Detect which cell encompasses the target text, then output its (X, Y) center coordinate. 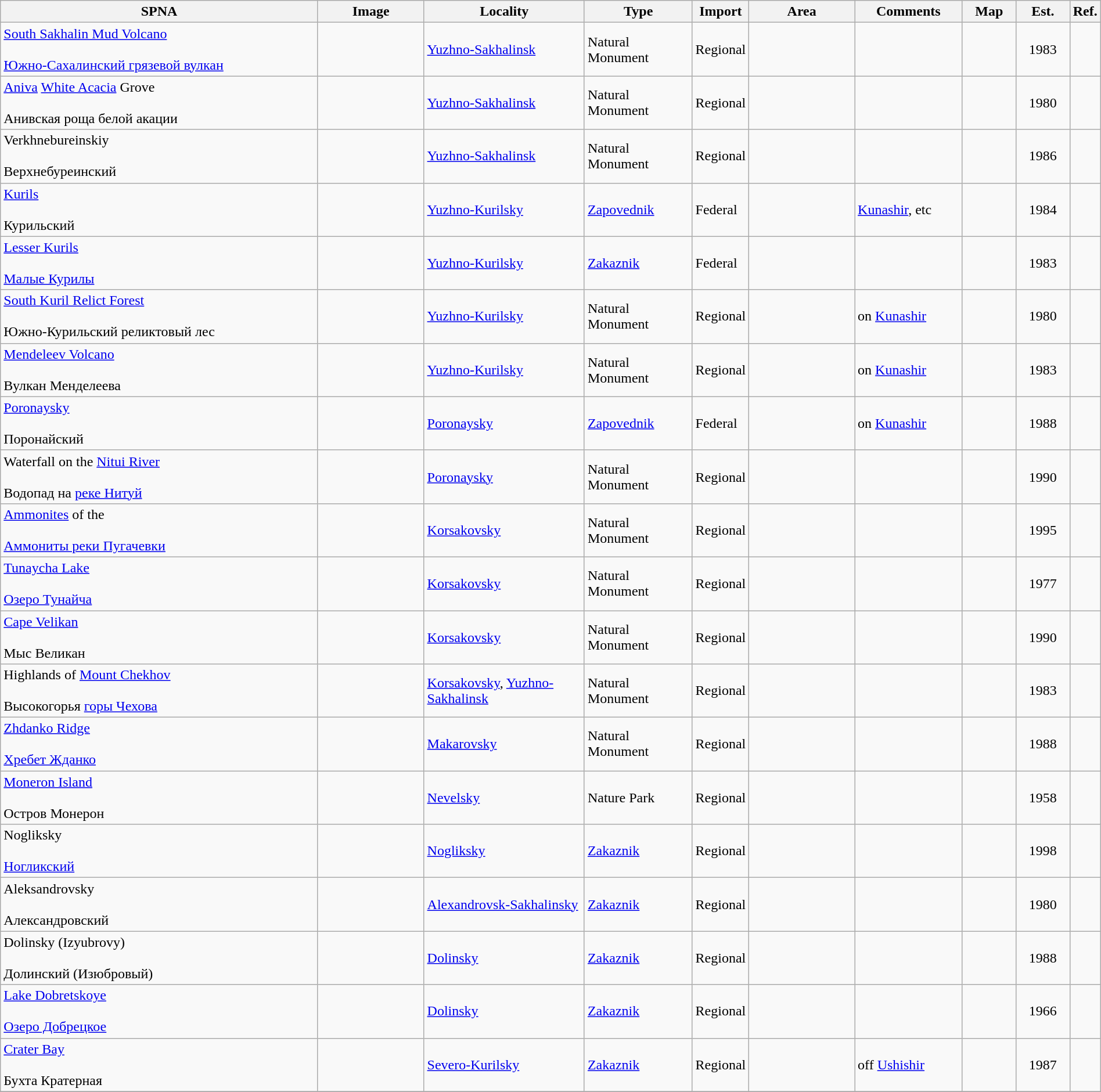
1984 (1043, 210)
Alexandrovsk-Sakhalinsky (504, 904)
PoronayskyПоронайский (159, 423)
Area (802, 12)
Image (370, 12)
Mendeleev VolcanoВулкан Менделеева (159, 370)
1987 (1043, 1065)
Moneron IslandОстров Монерон (159, 798)
Comments (908, 12)
1966 (1043, 1011)
Makarovsky (504, 744)
Map (990, 12)
Highlands of Mount ChekhovВысокогорья горы Чехова (159, 691)
KurilsКурильский (159, 210)
Nature Park (638, 798)
1998 (1043, 851)
Aniva White Acacia GroveАнивская роща белой акации (159, 103)
Zhdanko RidgeХребет Жданко (159, 744)
Type (638, 12)
Waterfall on the Nitui RiverВодопад на реке Нитуй (159, 477)
1995 (1043, 530)
Lake DobretskoyeОзеро Добрецкое (159, 1011)
NoglikskyНогликский (159, 851)
Nogliksky (504, 851)
Ref. (1085, 12)
Import (721, 12)
South Sakhalin Mud VolcanoЮжно-Сахалинский грязевой вулкан (159, 49)
Locality (504, 12)
off Ushishir (908, 1065)
1986 (1043, 156)
Est. (1043, 12)
Crater BayБухта Кратерная (159, 1065)
Tunaycha LakeОзеро Тунайча (159, 583)
Kunashir, etc (908, 210)
Lesser KurilsМалые Курилы (159, 263)
Dolinsky (Izyubrovy)Долинский (Изюбровый) (159, 958)
Cape VelikanМыс Великан (159, 637)
1977 (1043, 583)
Korsakovsky, Yuzhno-Sakhalinsk (504, 691)
1958 (1043, 798)
Ammonites of the Аммониты реки Пугачевки (159, 530)
Nevelsky (504, 798)
VerkhnebureinskiyВерхнебуреинский (159, 156)
Severo-Kurilsky (504, 1065)
AleksandrovskyАлександровский (159, 904)
SPNA (159, 12)
South Kuril Relict ForestЮжно-Курильский реликтовый лес (159, 316)
